Return (X, Y) of the center of cell containing provided text 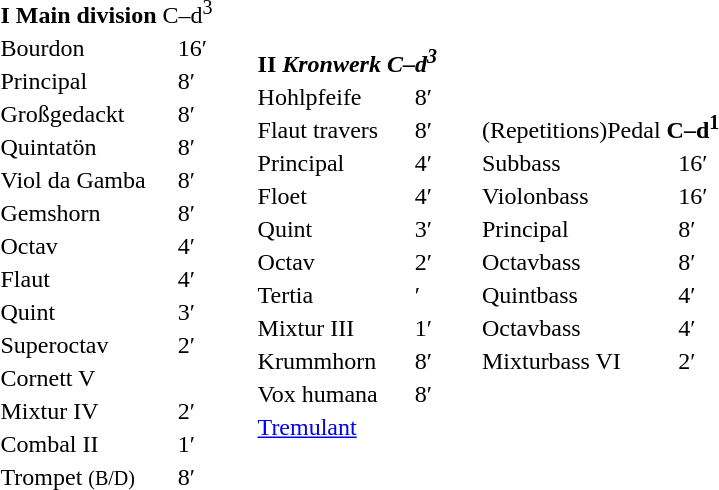
16′ (195, 48)
Quint (333, 230)
Floet (333, 197)
Vox humana (333, 395)
Mixturbass VI (576, 362)
Violonbass (576, 197)
Octav (333, 263)
Quintbass (576, 296)
Flaut travers (333, 131)
Hohlpfeife (333, 98)
II Kronwerk C–d3 (347, 62)
′ (426, 296)
Tremulant (333, 428)
Subbass (576, 164)
Krummhorn (333, 362)
Mixtur III (333, 329)
Tertia (333, 296)
